Pinpoint the cell where the given text exists, returning its [x, y] midpoint coordinate. 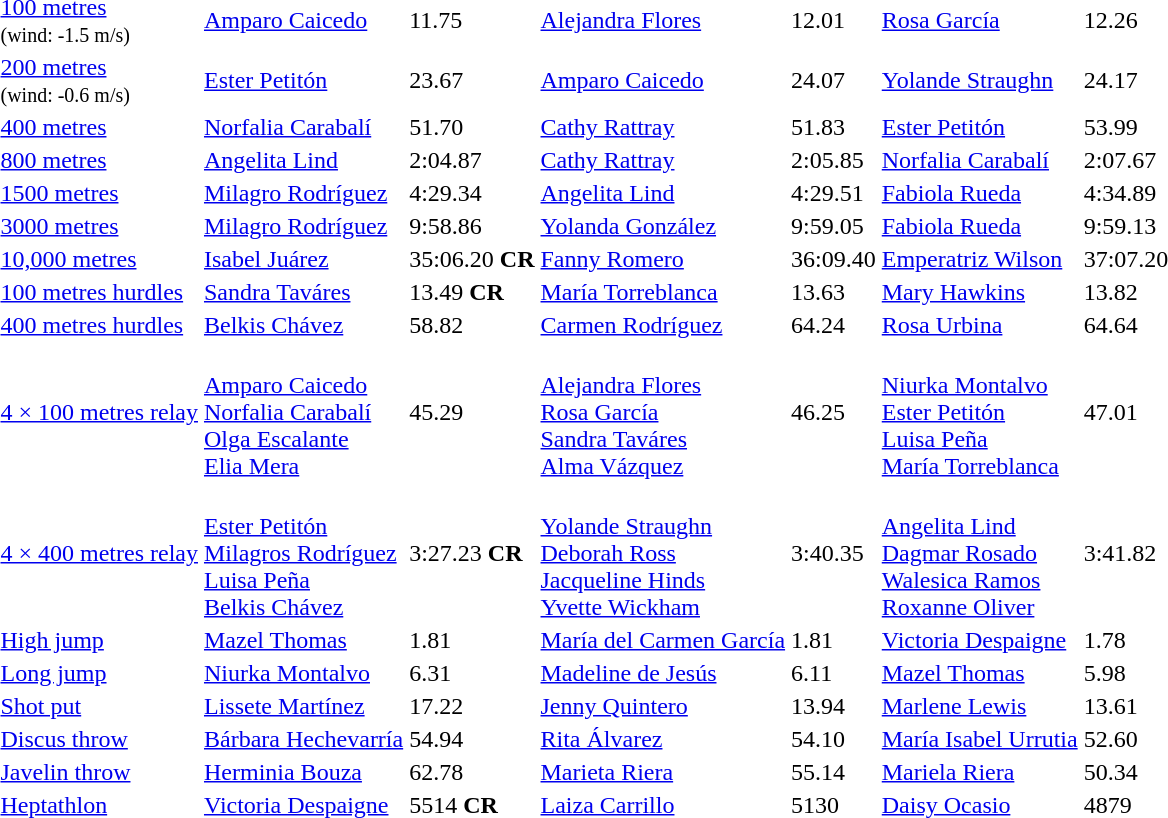
13.94 [834, 706]
Bárbara Hechevarría [303, 739]
55.14 [834, 772]
Mary Hawkins [980, 292]
Marlene Lewis [980, 706]
51.70 [472, 127]
58.82 [472, 325]
Amparo Caicedo [663, 80]
2:04.87 [472, 160]
6.31 [472, 673]
Madeline de Jesús [663, 673]
24.07 [834, 80]
Amparo CaicedoNorfalia CarabalíOlga EscalanteElia Mera [303, 412]
64.24 [834, 325]
17.22 [472, 706]
62.78 [472, 772]
Rita Álvarez [663, 739]
Yolande Straughn [980, 80]
23.67 [472, 80]
Niurka Montalvo [303, 673]
Lissete Martínez [303, 706]
46.25 [834, 412]
Carmen Rodríguez [663, 325]
Niurka MontalvoEster PetitónLuisa PeñaMaría Torreblanca [980, 412]
Isabel Juárez [303, 259]
María del Carmen García [663, 640]
6.11 [834, 673]
Marieta Riera [663, 772]
54.10 [834, 739]
35:06.20 CR [472, 259]
Mariela Riera [980, 772]
Ester PetitónMilagros RodríguezLuisa PeñaBelkis Chávez [303, 553]
Victoria Despaigne [980, 640]
Yolande StraughnDeborah RossJacqueline HindsYvette Wickham [663, 553]
Alejandra FloresRosa GarcíaSandra TaváresAlma Vázquez [663, 412]
51.83 [834, 127]
13.63 [834, 292]
Rosa Urbina [980, 325]
4:29.34 [472, 193]
Yolanda González [663, 226]
2:05.85 [834, 160]
3:40.35 [834, 553]
Angelita LindDagmar RosadoWalesica RamosRoxanne Oliver [980, 553]
María Torreblanca [663, 292]
36:09.40 [834, 259]
45.29 [472, 412]
Emperatriz Wilson [980, 259]
3:27.23 CR [472, 553]
Fanny Romero [663, 259]
54.94 [472, 739]
4:29.51 [834, 193]
Sandra Taváres [303, 292]
Herminia Bouza [303, 772]
María Isabel Urrutia [980, 739]
Belkis Chávez [303, 325]
9:59.05 [834, 226]
9:58.86 [472, 226]
13.49 CR [472, 292]
Jenny Quintero [663, 706]
